Scan for the cell matching the given text and deliver its [X, Y] coordinate at center. 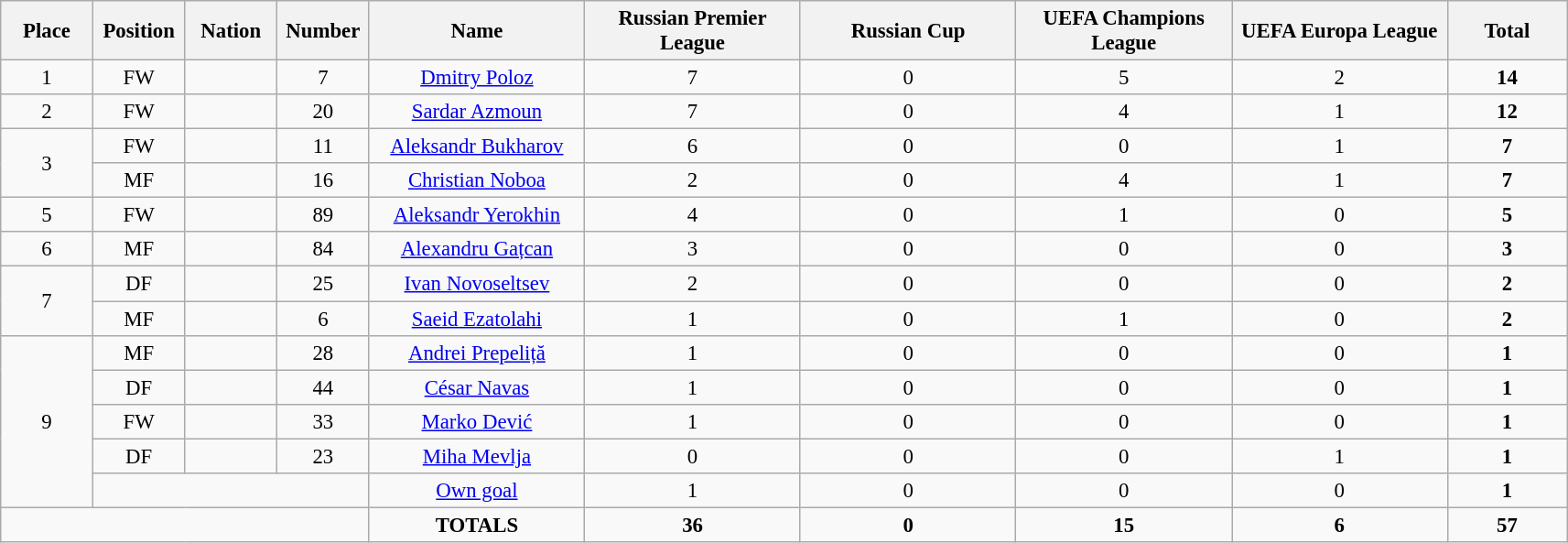
Ivan Novoseltsev [477, 284]
Place [48, 31]
Total [1507, 31]
César Navas [477, 387]
Nation [231, 31]
28 [324, 353]
84 [324, 250]
Christian Noboa [477, 180]
Saeid Ezatolahi [477, 319]
9 [48, 421]
Andrei Prepeliță [477, 353]
Own goal [477, 491]
12 [1507, 112]
UEFA Europa League [1340, 31]
Sardar Azmoun [477, 112]
33 [324, 421]
Russian Cup [908, 31]
Name [477, 31]
57 [1507, 525]
Marko Dević [477, 421]
14 [1507, 78]
23 [324, 456]
36 [693, 525]
25 [324, 284]
20 [324, 112]
Russian Premier League [693, 31]
Aleksandr Yerokhin [477, 215]
Number [324, 31]
16 [324, 180]
Miha Mevlja [477, 456]
Position [139, 31]
Alexandru Gațcan [477, 250]
11 [324, 147]
Aleksandr Bukharov [477, 147]
15 [1124, 525]
Dmitry Poloz [477, 78]
44 [324, 387]
TOTALS [477, 525]
UEFA Champions League [1124, 31]
89 [324, 215]
